From the cell containing the given text, extract its center point as [X, Y] coordinate. 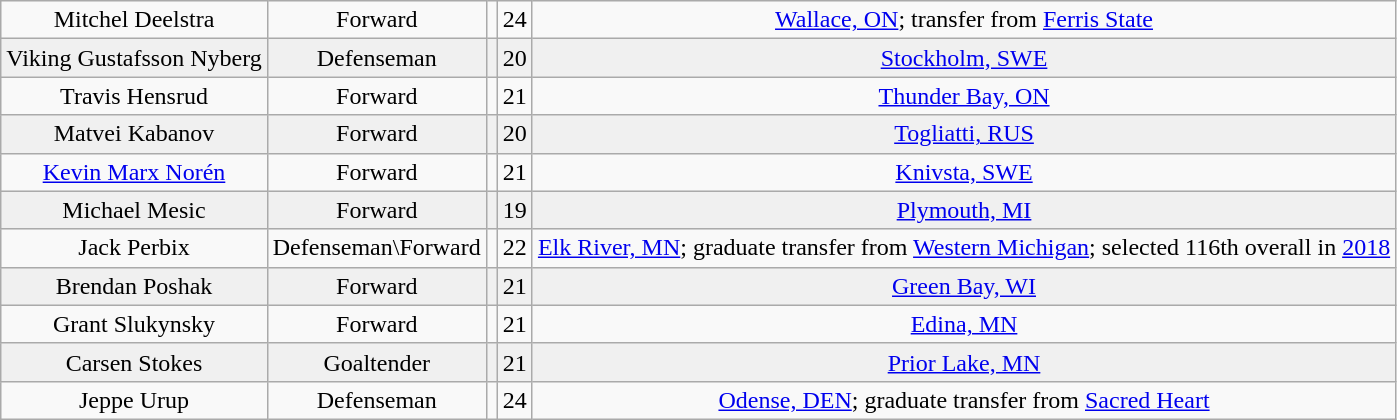
Brendan Poshak [134, 286]
Thunder Bay, ON [964, 96]
Goaltender [376, 362]
Stockholm, SWE [964, 58]
Michael Mesic [134, 210]
Carsen Stokes [134, 362]
Jack Perbix [134, 248]
Green Bay, WI [964, 286]
Plymouth, MI [964, 210]
Defenseman\Forward [376, 248]
Prior Lake, MN [964, 362]
Togliatti, RUS [964, 134]
Kevin Marx Norén [134, 172]
Knivsta, SWE [964, 172]
Grant Slukynsky [134, 324]
Odense, DEN; graduate transfer from Sacred Heart [964, 400]
Elk River, MN; graduate transfer from Western Michigan; selected 116th overall in 2018 [964, 248]
Viking Gustafsson Nyberg [134, 58]
Edina, MN [964, 324]
Mitchel Deelstra [134, 20]
Travis Hensrud [134, 96]
19 [514, 210]
22 [514, 248]
Wallace, ON; transfer from Ferris State [964, 20]
Matvei Kabanov [134, 134]
Jeppe Urup [134, 400]
